Capture the cell that displays the provided text and extract its (X, Y) central coordinate. 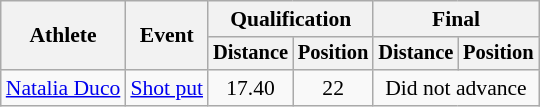
Event (166, 36)
17.40 (250, 88)
Athlete (64, 36)
Natalia Duco (64, 88)
Final (456, 19)
Did not advance (456, 88)
Shot put (166, 88)
Qualification (290, 19)
22 (333, 88)
